Locate the cell with the specified text and output its (X, Y) center coordinate. 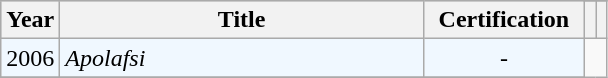
2006 (30, 58)
Apolafsi (242, 58)
Title (242, 20)
Certification (504, 20)
Year (30, 20)
- (504, 58)
